Extract the [x, y] coordinate from the center of the cell holding the provided text.  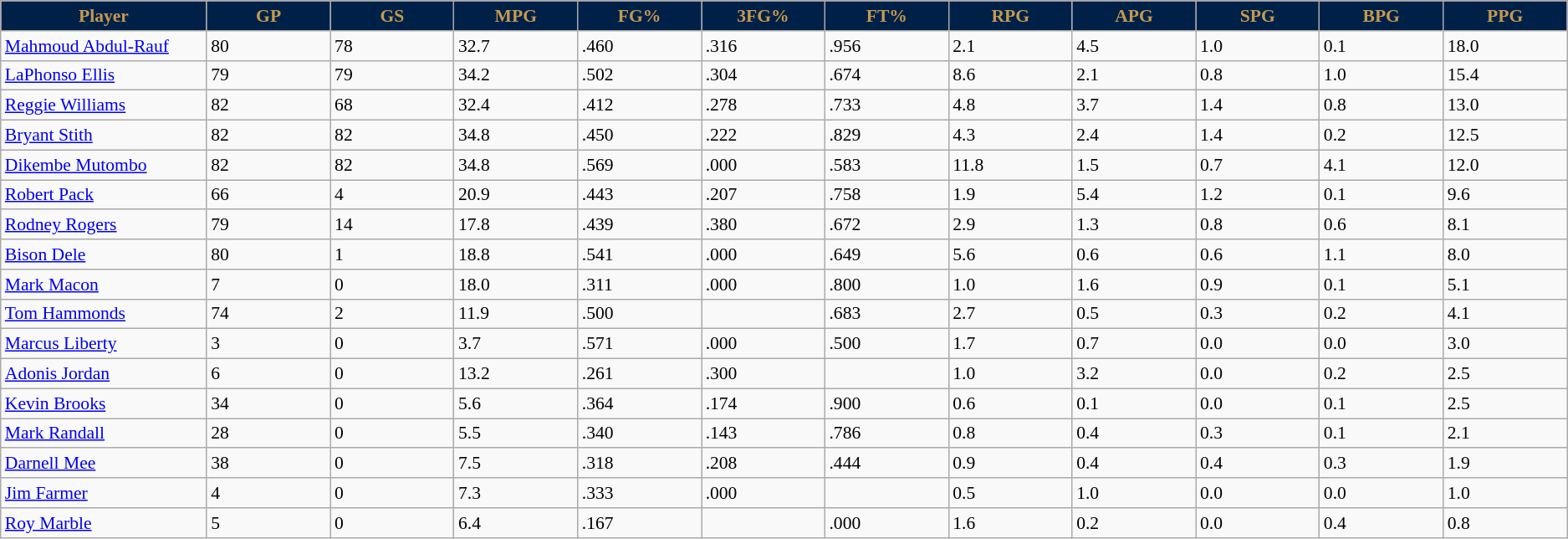
78 [392, 46]
LaPhonso Ellis [104, 75]
Dikembe Mutombo [104, 165]
Darnell Mee [104, 464]
8.6 [1010, 75]
RPG [1010, 16]
.222 [764, 136]
.800 [886, 285]
BPG [1382, 16]
.829 [886, 136]
Bryant Stith [104, 136]
1 [392, 254]
12.5 [1505, 136]
.207 [764, 195]
.900 [886, 403]
2.4 [1134, 136]
MPG [516, 16]
18.8 [516, 254]
2.7 [1010, 314]
68 [392, 105]
.786 [886, 434]
.340 [640, 434]
14 [392, 225]
Mahmoud Abdul-Rauf [104, 46]
1.5 [1134, 165]
32.4 [516, 105]
17.8 [516, 225]
.311 [640, 285]
Roy Marble [104, 523]
.316 [764, 46]
8.1 [1505, 225]
.733 [886, 105]
.571 [640, 344]
32.7 [516, 46]
3FG% [764, 16]
.444 [886, 464]
.450 [640, 136]
6 [268, 374]
.674 [886, 75]
Marcus Liberty [104, 344]
.683 [886, 314]
.569 [640, 165]
66 [268, 195]
34.2 [516, 75]
.364 [640, 403]
.439 [640, 225]
Bison Dele [104, 254]
.502 [640, 75]
3 [268, 344]
2 [392, 314]
28 [268, 434]
Mark Randall [104, 434]
11.9 [516, 314]
.174 [764, 403]
.143 [764, 434]
5.5 [516, 434]
2.9 [1010, 225]
.333 [640, 493]
5.1 [1505, 285]
.380 [764, 225]
GS [392, 16]
.412 [640, 105]
7 [268, 285]
4.5 [1134, 46]
11.8 [1010, 165]
GP [268, 16]
PPG [1505, 16]
.956 [886, 46]
74 [268, 314]
.758 [886, 195]
3.0 [1505, 344]
5.4 [1134, 195]
13.0 [1505, 105]
13.2 [516, 374]
.261 [640, 374]
Tom Hammonds [104, 314]
15.4 [1505, 75]
6.4 [516, 523]
Mark Macon [104, 285]
.460 [640, 46]
7.3 [516, 493]
.278 [764, 105]
.167 [640, 523]
.649 [886, 254]
1.2 [1258, 195]
.318 [640, 464]
1.7 [1010, 344]
12.0 [1505, 165]
Robert Pack [104, 195]
4.8 [1010, 105]
Kevin Brooks [104, 403]
SPG [1258, 16]
APG [1134, 16]
5 [268, 523]
9.6 [1505, 195]
3.2 [1134, 374]
38 [268, 464]
Jim Farmer [104, 493]
.304 [764, 75]
.443 [640, 195]
Player [104, 16]
.583 [886, 165]
.208 [764, 464]
8.0 [1505, 254]
Adonis Jordan [104, 374]
Rodney Rogers [104, 225]
34 [268, 403]
20.9 [516, 195]
Reggie Williams [104, 105]
.541 [640, 254]
.300 [764, 374]
FT% [886, 16]
1.1 [1382, 254]
1.3 [1134, 225]
7.5 [516, 464]
FG% [640, 16]
4.3 [1010, 136]
.672 [886, 225]
